Identify which cell holds the provided text, then report its (X, Y) central coordinate. 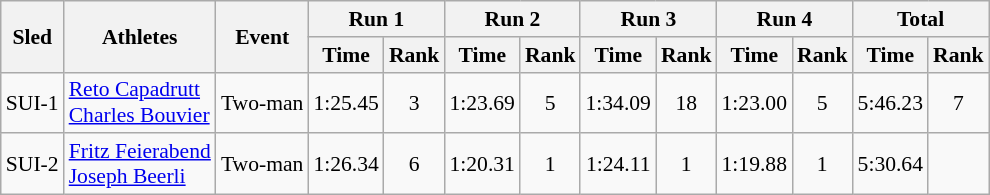
1:24.11 (618, 164)
Event (262, 36)
Run 4 (785, 19)
1:26.34 (346, 164)
Run 3 (648, 19)
Reto CapadruttCharles Bouvier (140, 102)
1:19.88 (754, 164)
Total (921, 19)
Fritz FeierabendJoseph Beerli (140, 164)
1:20.31 (482, 164)
SUI-1 (32, 102)
7 (958, 102)
6 (414, 164)
1:25.45 (346, 102)
18 (686, 102)
Sled (32, 36)
3 (414, 102)
Run 2 (512, 19)
1:34.09 (618, 102)
1:23.69 (482, 102)
Run 1 (376, 19)
SUI-2 (32, 164)
5:30.64 (890, 164)
1:23.00 (754, 102)
5:46.23 (890, 102)
Athletes (140, 36)
